Detect which cell encompasses the target text, then output its [x, y] center coordinate. 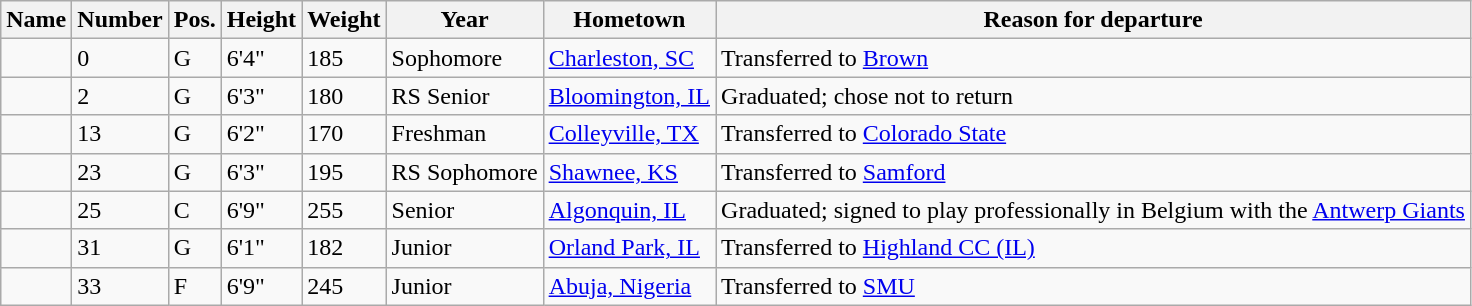
Bloomington, IL [629, 96]
Hometown [629, 20]
2 [120, 96]
182 [344, 248]
13 [120, 134]
Height [261, 20]
170 [344, 134]
Shawnee, KS [629, 172]
Senior [464, 210]
Algonquin, IL [629, 210]
Orland Park, IL [629, 248]
Abuja, Nigeria [629, 286]
F [194, 286]
Transferred to Highland CC (IL) [1094, 248]
Number [120, 20]
25 [120, 210]
33 [120, 286]
195 [344, 172]
185 [344, 58]
RS Senior [464, 96]
245 [344, 286]
Sophomore [464, 58]
Reason for departure [1094, 20]
Graduated; signed to play professionally in Belgium with the Antwerp Giants [1094, 210]
Pos. [194, 20]
31 [120, 248]
6'1" [261, 248]
RS Sophomore [464, 172]
Transferred to SMU [1094, 286]
6'2" [261, 134]
Colleyville, TX [629, 134]
255 [344, 210]
Weight [344, 20]
Freshman [464, 134]
Transferred to Samford [1094, 172]
C [194, 210]
6'4" [261, 58]
23 [120, 172]
Charleston, SC [629, 58]
Transferred to Colorado State [1094, 134]
0 [120, 58]
Year [464, 20]
180 [344, 96]
Name [36, 20]
Graduated; chose not to return [1094, 96]
Transferred to Brown [1094, 58]
